Pinpoint the cell where the given text exists, returning its [X, Y] midpoint coordinate. 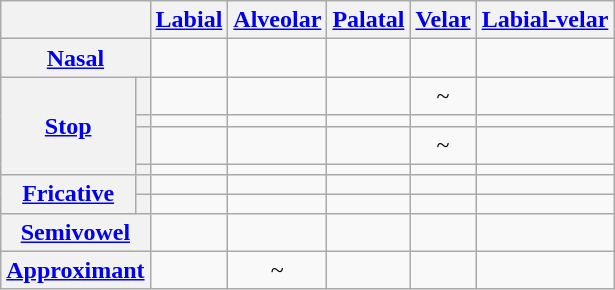
Alveolar [278, 20]
Stop [68, 126]
Labial [189, 20]
Palatal [368, 20]
Approximant [76, 270]
Nasal [76, 58]
Labial-velar [545, 20]
Semivowel [76, 232]
Velar [443, 20]
Fricative [68, 194]
